Locate the cell with the specified text and output its (x, y) center coordinate. 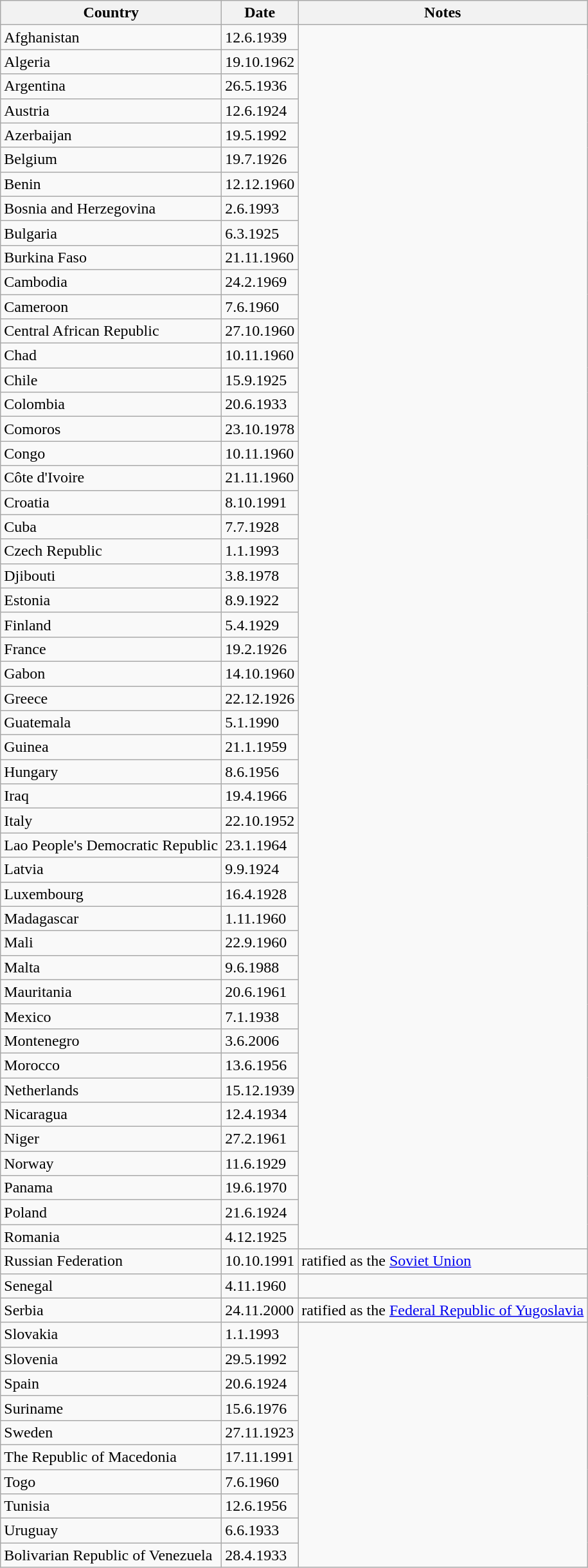
16.4.1928 (260, 894)
15.12.1939 (260, 1090)
12.12.1960 (260, 184)
Czech Republic (111, 551)
Colombia (111, 405)
Estonia (111, 600)
Benin (111, 184)
Serbia (111, 1310)
Panama (111, 1188)
28.4.1933 (260, 1555)
1.11.1960 (260, 918)
Congo (111, 453)
ratified as the Soviet Union (443, 1261)
Finland (111, 624)
Niger (111, 1139)
Croatia (111, 502)
Madagascar (111, 918)
Belgium (111, 160)
12.6.1924 (260, 111)
6.3.1925 (260, 233)
Austria (111, 111)
19.5.1992 (260, 135)
20.6.1961 (260, 992)
Senegal (111, 1286)
Azerbaijan (111, 135)
20.6.1933 (260, 405)
23.10.1978 (260, 429)
Burkina Faso (111, 257)
Bolivarian Republic of Venezuela (111, 1555)
15.9.1925 (260, 380)
21.6.1924 (260, 1212)
8.6.1956 (260, 772)
Cameroon (111, 307)
Guinea (111, 747)
19.2.1926 (260, 649)
Spain (111, 1383)
Uruguay (111, 1531)
19.4.1966 (260, 796)
Date (260, 13)
France (111, 649)
Guatemala (111, 723)
Mexico (111, 1016)
Russian Federation (111, 1261)
10.10.1991 (260, 1261)
Morocco (111, 1065)
19.10.1962 (260, 62)
11.6.1929 (260, 1163)
Montenegro (111, 1041)
Cambodia (111, 282)
Togo (111, 1481)
Afghanistan (111, 37)
17.11.1991 (260, 1457)
Slovakia (111, 1335)
8.10.1991 (260, 502)
12.6.1939 (260, 37)
20.6.1924 (260, 1383)
3.8.1978 (260, 576)
Hungary (111, 772)
27.10.1960 (260, 331)
Mali (111, 943)
Slovenia (111, 1359)
Notes (443, 13)
Comoros (111, 429)
Netherlands (111, 1090)
Bosnia and Herzegovina (111, 208)
9.6.1988 (260, 967)
12.4.1934 (260, 1115)
Chad (111, 356)
Malta (111, 967)
22.10.1952 (260, 821)
12.6.1956 (260, 1506)
Gabon (111, 673)
7.1.1938 (260, 1016)
23.1.1964 (260, 845)
6.6.1933 (260, 1531)
Norway (111, 1163)
Suriname (111, 1408)
8.9.1922 (260, 600)
5.4.1929 (260, 624)
24.11.2000 (260, 1310)
Country (111, 13)
19.7.1926 (260, 160)
22.9.1960 (260, 943)
Djibouti (111, 576)
ratified as the Federal Republic of Yugoslavia (443, 1310)
4.11.1960 (260, 1286)
26.5.1936 (260, 86)
22.12.1926 (260, 698)
9.9.1924 (260, 870)
Nicaragua (111, 1115)
Latvia (111, 870)
13.6.1956 (260, 1065)
Bulgaria (111, 233)
Central African Republic (111, 331)
19.6.1970 (260, 1188)
Lao People's Democratic Republic (111, 845)
Greece (111, 698)
Tunisia (111, 1506)
7.7.1928 (260, 527)
3.6.2006 (260, 1041)
Romania (111, 1237)
Luxembourg (111, 894)
14.10.1960 (260, 673)
Chile (111, 380)
27.11.1923 (260, 1432)
Poland (111, 1212)
Algeria (111, 62)
5.1.1990 (260, 723)
27.2.1961 (260, 1139)
Sweden (111, 1432)
21.1.1959 (260, 747)
Argentina (111, 86)
Côte d'Ivoire (111, 478)
15.6.1976 (260, 1408)
4.12.1925 (260, 1237)
29.5.1992 (260, 1359)
2.6.1993 (260, 208)
Mauritania (111, 992)
24.2.1969 (260, 282)
Italy (111, 821)
Cuba (111, 527)
Iraq (111, 796)
The Republic of Macedonia (111, 1457)
